Provide the (x, y) coordinate of the cell's center where the given text is located.  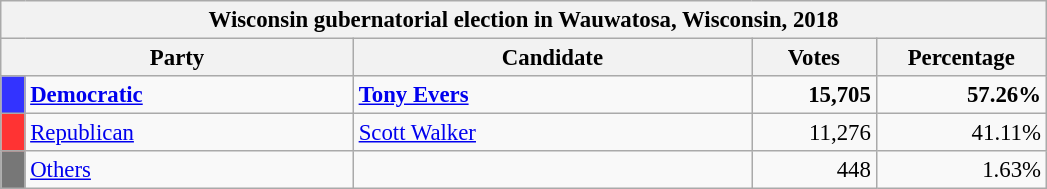
41.11% (961, 133)
Candidate (552, 58)
Party (178, 58)
11,276 (814, 133)
Democratic (189, 95)
Votes (814, 58)
Others (189, 170)
Percentage (961, 58)
1.63% (961, 170)
Tony Evers (552, 95)
Wisconsin gubernatorial election in Wauwatosa, Wisconsin, 2018 (524, 20)
448 (814, 170)
15,705 (814, 95)
57.26% (961, 95)
Republican (189, 133)
Scott Walker (552, 133)
